From the cell containing the given text, extract its center point as [X, Y] coordinate. 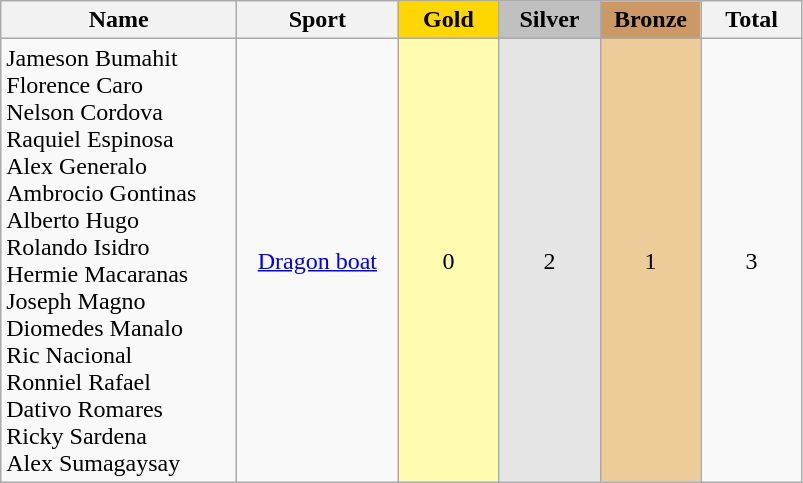
Sport [318, 20]
Bronze [650, 20]
Gold [448, 20]
Dragon boat [318, 260]
2 [550, 260]
0 [448, 260]
Total [752, 20]
Name [119, 20]
Silver [550, 20]
1 [650, 260]
3 [752, 260]
